Scan for the cell matching the given text and deliver its [x, y] coordinate at center. 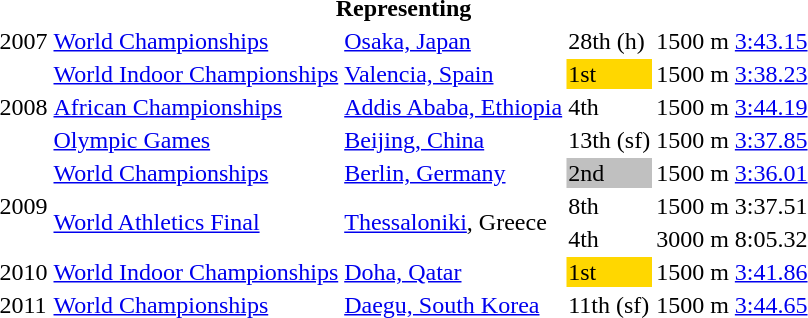
World Athletics Final [196, 222]
2nd [610, 173]
Olympic Games [196, 140]
African Championships [196, 107]
Berlin, Germany [454, 173]
Thessaloniki, Greece [454, 222]
Addis Ababa, Ethiopia [454, 107]
Valencia, Spain [454, 74]
8th [610, 206]
Doha, Qatar [454, 272]
Beijing, China [454, 140]
13th (sf) [610, 140]
28th (h) [610, 41]
3000 m [693, 239]
Osaka, Japan [454, 41]
